Extract the (x, y) coordinate from the center of the cell holding the provided text.  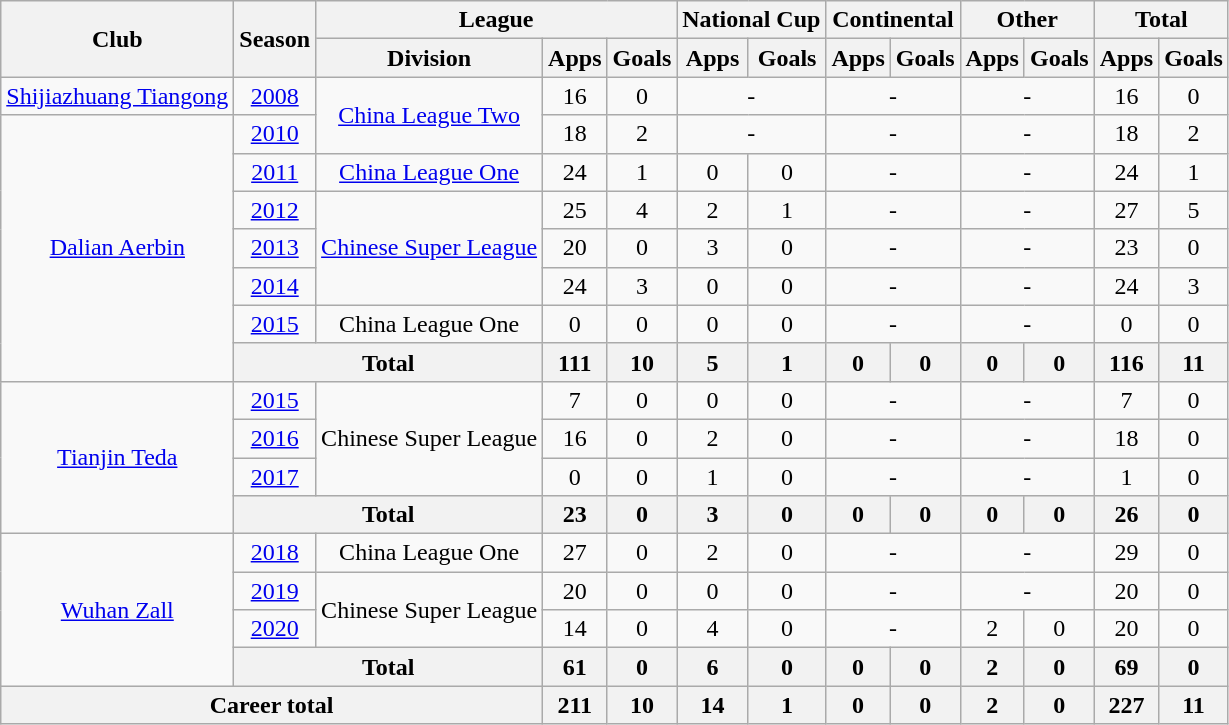
2012 (275, 210)
116 (1126, 362)
Dalian Aerbin (118, 248)
2017 (275, 477)
Season (275, 39)
2011 (275, 172)
2016 (275, 438)
Career total (272, 705)
2014 (275, 286)
2013 (275, 248)
2019 (275, 591)
211 (575, 705)
26 (1126, 515)
227 (1126, 705)
2008 (275, 96)
111 (575, 362)
Wuhan Zall (118, 610)
25 (575, 210)
29 (1126, 553)
Tianjin Teda (118, 457)
2020 (275, 629)
Shijiazhuang Tiangong (118, 96)
China League Two (430, 115)
National Cup (752, 20)
6 (713, 667)
Club (118, 39)
League (496, 20)
69 (1126, 667)
2018 (275, 553)
Division (430, 58)
Continental (893, 20)
2010 (275, 134)
61 (575, 667)
Other (1027, 20)
